For the text-containing cell, return its midpoint in (X, Y) coordinate format. 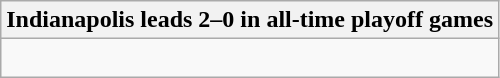
Indianapolis leads 2–0 in all-time playoff games (250, 20)
